Search for the cell housing the specified text and yield its [X, Y] center coordinate. 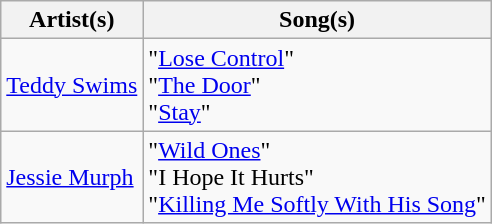
Song(s) [318, 20]
Artist(s) [72, 20]
"Lose Control" "The Door""Stay" [318, 85]
Jessie Murph [72, 177]
"Wild Ones""I Hope It Hurts""Killing Me Softly With His Song" [318, 177]
Teddy Swims [72, 85]
